From the cell containing the given text, extract its center point as (X, Y) coordinate. 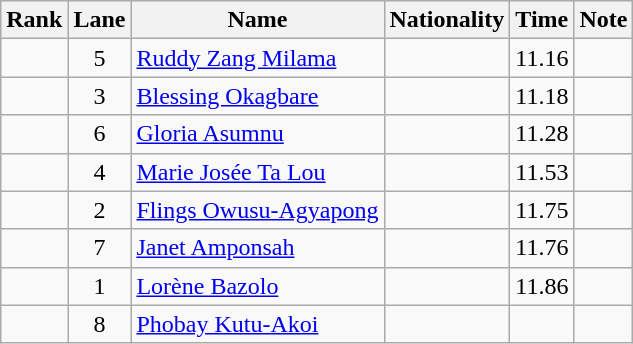
2 (100, 210)
1 (100, 286)
11.16 (542, 58)
Janet Amponsah (258, 248)
4 (100, 172)
7 (100, 248)
Blessing Okagbare (258, 96)
11.53 (542, 172)
11.86 (542, 286)
Phobay Kutu-Akoi (258, 324)
Gloria Asumnu (258, 134)
11.28 (542, 134)
Marie Josée Ta Lou (258, 172)
Nationality (447, 20)
Lane (100, 20)
Rank (34, 20)
Time (542, 20)
11.75 (542, 210)
Name (258, 20)
8 (100, 324)
Lorène Bazolo (258, 286)
Flings Owusu-Agyapong (258, 210)
Ruddy Zang Milama (258, 58)
11.18 (542, 96)
5 (100, 58)
3 (100, 96)
6 (100, 134)
Note (604, 20)
11.76 (542, 248)
